Pinpoint the cell where the given text exists, returning its (X, Y) midpoint coordinate. 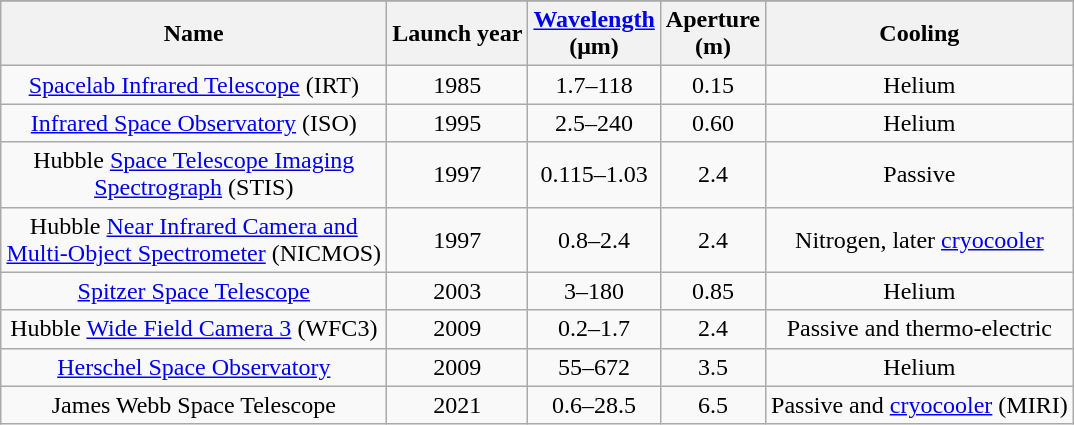
Passive (920, 174)
55–672 (594, 367)
Cooling (920, 34)
Spitzer Space Telescope (194, 291)
0.8–2.4 (594, 240)
2.5–240 (594, 123)
Aperture (m) (712, 34)
0.2–1.7 (594, 329)
Name (194, 34)
Infrared Space Observatory (ISO) (194, 123)
1995 (458, 123)
1985 (458, 85)
3–180 (594, 291)
Hubble Near Infrared Camera and Multi-Object Spectrometer (NICMOS) (194, 240)
0.85 (712, 291)
Spacelab Infrared Telescope (IRT) (194, 85)
James Webb Space Telescope (194, 405)
1.7–118 (594, 85)
0.115–1.03 (594, 174)
3.5 (712, 367)
0.60 (712, 123)
Wavelength (μm) (594, 34)
2003 (458, 291)
6.5 (712, 405)
Launch year (458, 34)
Hubble Space Telescope Imaging Spectrograph (STIS) (194, 174)
Passive and cryocooler (MIRI) (920, 405)
Passive and thermo-electric (920, 329)
0.6–28.5 (594, 405)
0.15 (712, 85)
Herschel Space Observatory (194, 367)
Hubble Wide Field Camera 3 (WFC3) (194, 329)
Nitrogen, later cryocooler (920, 240)
2021 (458, 405)
